For the text-containing cell, return its midpoint in [x, y] coordinate format. 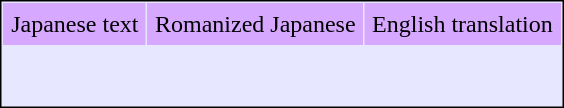
Japanese text [75, 24]
Romanized Japanese [256, 24]
English translation [463, 24]
